Scan for the cell matching the given text and deliver its [X, Y] coordinate at center. 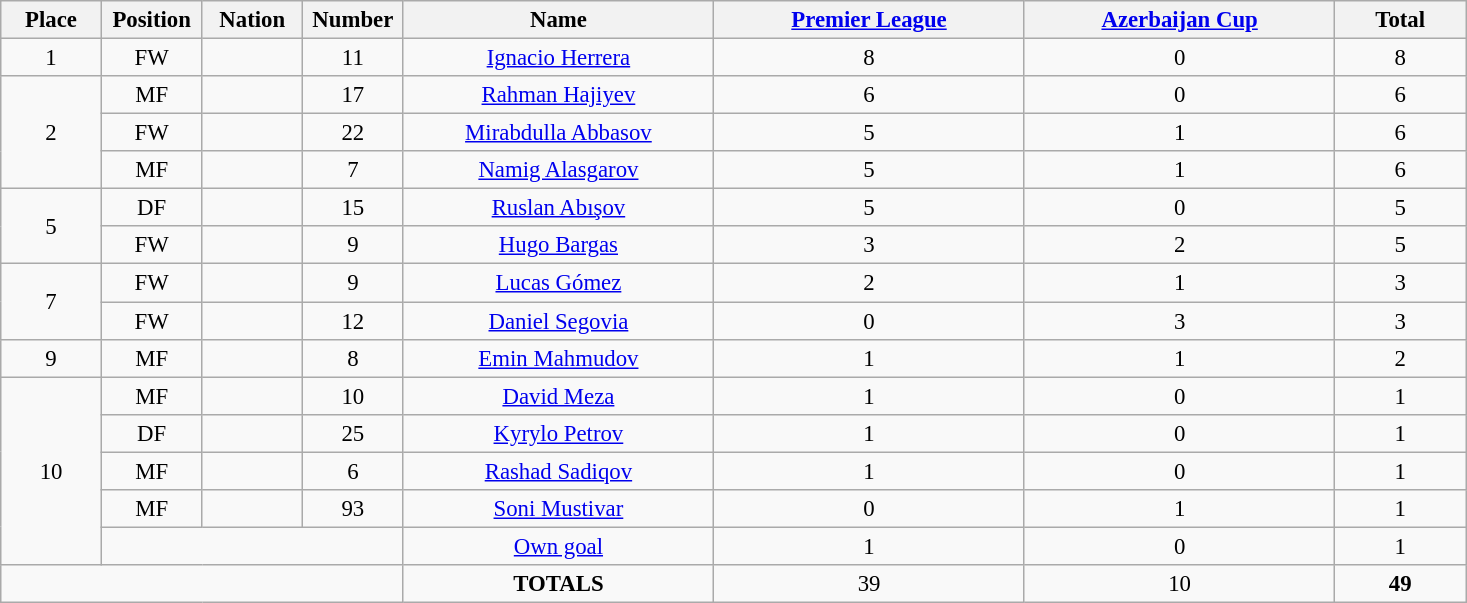
15 [354, 208]
Total [1400, 20]
Premier League [870, 20]
Soni Mustivar [558, 509]
49 [1400, 584]
Rahman Hajiyev [558, 95]
Azerbaijan Cup [1180, 20]
Position [152, 20]
Daniel Segovia [558, 321]
Kyrylo Petrov [558, 433]
Own goal [558, 546]
Name [558, 20]
12 [354, 321]
Hugo Bargas [558, 245]
93 [354, 509]
Ignacio Herrera [558, 58]
David Meza [558, 396]
Number [354, 20]
Place [52, 20]
39 [870, 584]
17 [354, 95]
TOTALS [558, 584]
Lucas Gómez [558, 283]
22 [354, 133]
Rashad Sadiqov [558, 471]
Ruslan Abışov [558, 208]
Mirabdulla Abbasov [558, 133]
Emin Mahmudov [558, 358]
11 [354, 58]
25 [354, 433]
Nation [252, 20]
Namig Alasgarov [558, 170]
